Output the [x, y] coordinate of the center of the cell containing the given text.  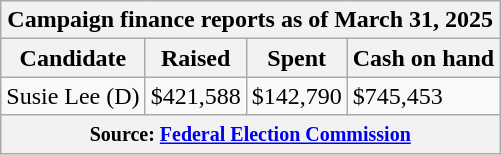
Campaign finance reports as of March 31, 2025 [250, 20]
Source: Federal Election Commission [250, 134]
Spent [296, 58]
Cash on hand [423, 58]
$421,588 [196, 96]
Candidate [73, 58]
$142,790 [296, 96]
Susie Lee (D) [73, 96]
$745,453 [423, 96]
Raised [196, 58]
